Pinpoint the cell where the given text exists, returning its (x, y) midpoint coordinate. 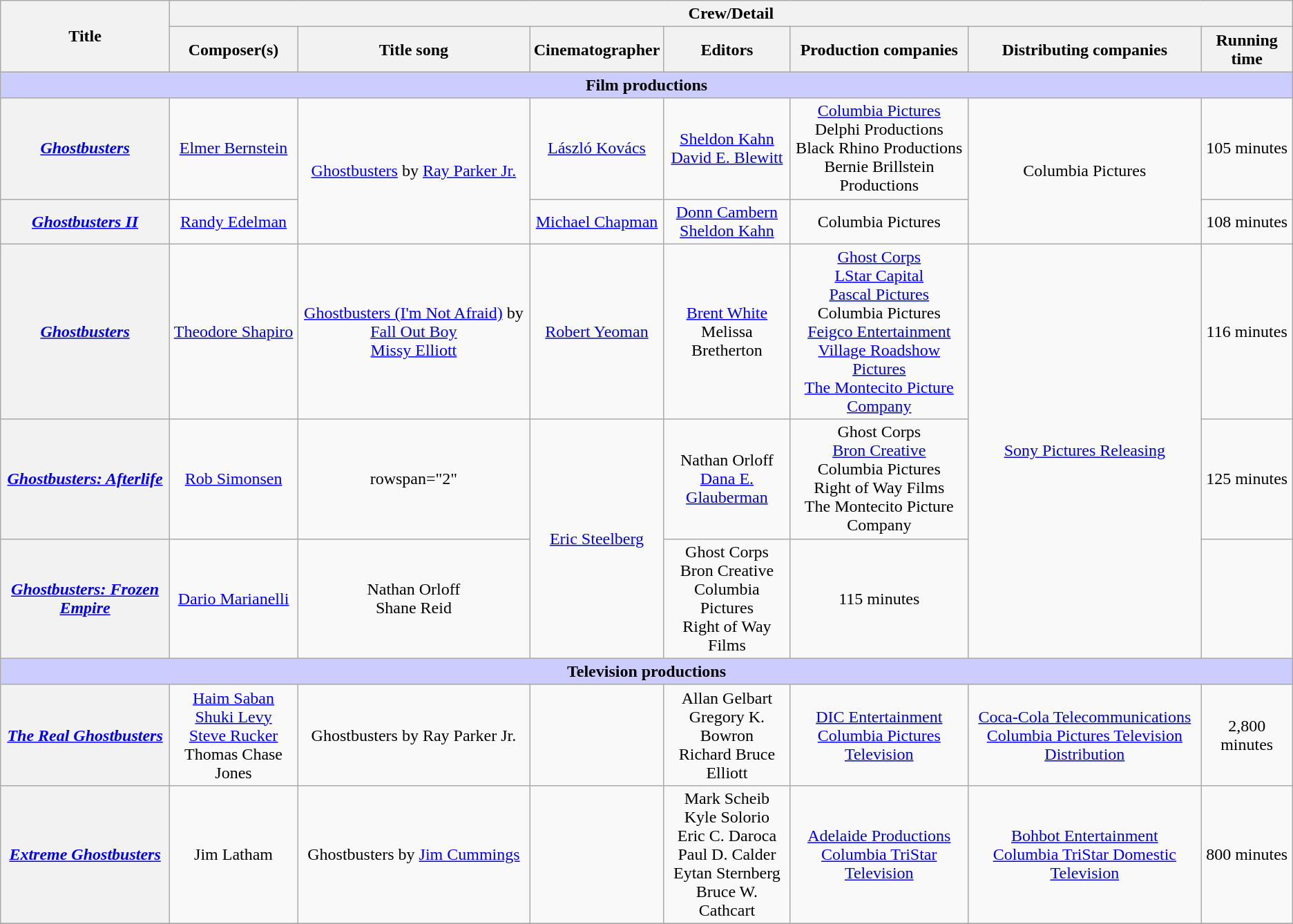
Ghostbusters: Frozen Empire (86, 598)
Ghostbusters II (86, 221)
125 minutes (1247, 479)
Film productions (646, 85)
Jim Latham (233, 854)
Michael Chapman (597, 221)
Ghost CorpsBron CreativeColumbia PicturesRight of Way Films (727, 598)
DIC EntertainmentColumbia Pictures Television (879, 735)
Allan GelbartGregory K. BowronRichard Bruce Elliott (727, 735)
Running time (1247, 50)
108 minutes (1247, 221)
Title (86, 36)
2,800 minutes (1247, 735)
Randy Edelman (233, 221)
Coca-Cola TelecommunicationsColumbia Pictures Television Distribution (1084, 735)
Editors (727, 50)
Ghostbusters (I'm Not Afraid) by Fall Out BoyMissy Elliott (414, 331)
Bohbot EntertainmentColumbia TriStar Domestic Television (1084, 854)
Dario Marianelli (233, 598)
Elmer Bernstein (233, 148)
Ghost CorpsBron CreativeColumbia PicturesRight of Way FilmsThe Montecito Picture Company (879, 479)
Mark ScheibKyle SolorioEric C. DarocaPaul D. CalderEytan SternbergBruce W. Cathcart (727, 854)
Brent WhiteMelissa Bretherton (727, 331)
Robert Yeoman (597, 331)
Composer(s) (233, 50)
Nathan OrloffShane Reid (414, 598)
Sony Pictures Releasing (1084, 451)
Rob Simonsen (233, 479)
Columbia PicturesDelphi ProductionsBlack Rhino ProductionsBernie Brillstein Productions (879, 148)
rowspan="2" (414, 479)
The Real Ghostbusters (86, 735)
Adelaide ProductionsColumbia TriStar Television (879, 854)
Ghostbusters: Afterlife (86, 479)
Donn CambernSheldon Kahn (727, 221)
Production companies (879, 50)
László Kovács (597, 148)
Ghostbusters by Jim Cummings (414, 854)
800 minutes (1247, 854)
Crew/Detail (731, 14)
Television productions (646, 671)
Extreme Ghostbusters (86, 854)
Sheldon KahnDavid E. Blewitt (727, 148)
Theodore Shapiro (233, 331)
Distributing companies (1084, 50)
Haim SabanShuki LevySteve RuckerThomas Chase Jones (233, 735)
Ghost CorpsLStar CapitalPascal PicturesColumbia PicturesFeigco EntertainmentVillage Roadshow PicturesThe Montecito Picture Company (879, 331)
Nathan OrloffDana E. Glauberman (727, 479)
Title song (414, 50)
115 minutes (879, 598)
Cinematographer (597, 50)
105 minutes (1247, 148)
116 minutes (1247, 331)
Eric Steelberg (597, 539)
